Return [X, Y] of the center of cell containing provided text 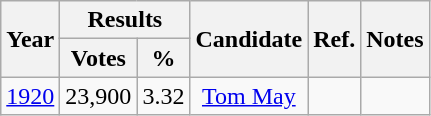
Results [125, 20]
Notes [395, 39]
Votes [98, 58]
Ref. [334, 39]
23,900 [98, 96]
% [164, 58]
Year [30, 39]
3.32 [164, 96]
Tom May [249, 96]
1920 [30, 96]
Candidate [249, 39]
